Extract the (x, y) coordinate from the center of the cell holding the provided text.  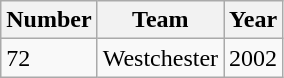
Number (49, 20)
Westchester (160, 58)
Year (254, 20)
72 (49, 58)
2002 (254, 58)
Team (160, 20)
